Scan for the cell matching the given text and deliver its (X, Y) coordinate at center. 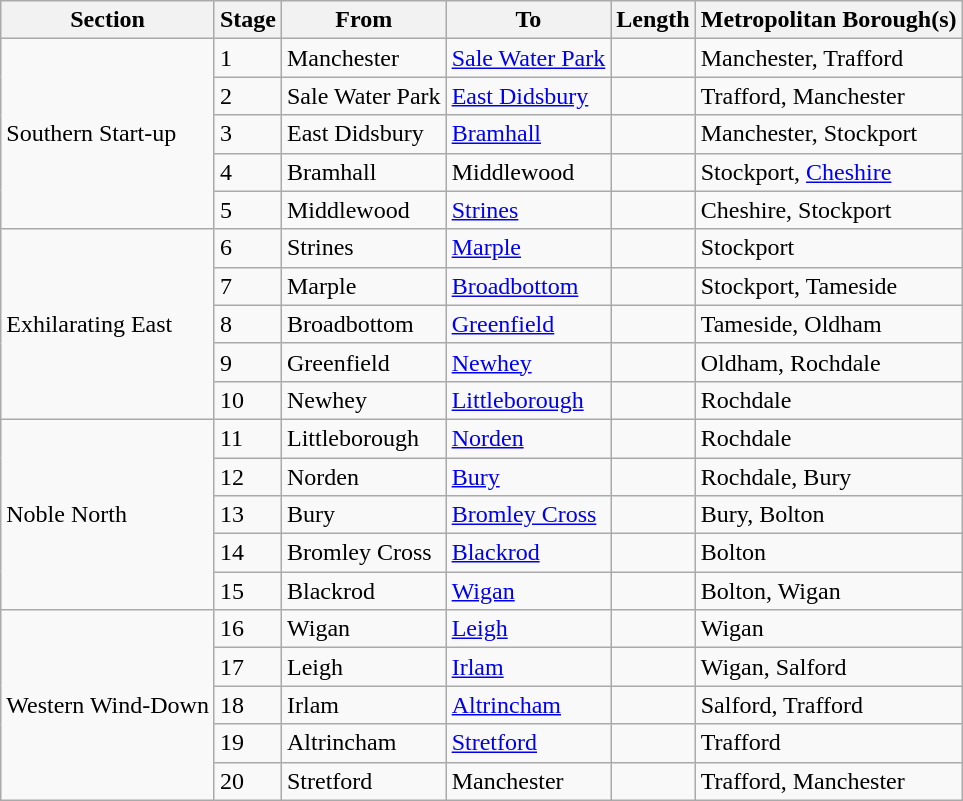
Stockport, Tameside (828, 286)
7 (248, 286)
1 (248, 58)
10 (248, 400)
15 (248, 591)
Western Wind-Down (108, 705)
11 (248, 438)
2 (248, 96)
Salford, Trafford (828, 705)
3 (248, 134)
Noble North (108, 514)
Exhilarating East (108, 324)
5 (248, 210)
Oldham, Rochdale (828, 362)
Southern Start-up (108, 134)
Section (108, 20)
9 (248, 362)
Stage (248, 20)
Manchester, Trafford (828, 58)
Manchester, Stockport (828, 134)
4 (248, 172)
13 (248, 515)
Stockport (828, 248)
Bolton, Wigan (828, 591)
Bolton (828, 553)
Bury, Bolton (828, 515)
18 (248, 705)
Cheshire, Stockport (828, 210)
8 (248, 324)
Length (653, 20)
14 (248, 553)
19 (248, 743)
16 (248, 629)
Metropolitan Borough(s) (828, 20)
From (364, 20)
Wigan, Salford (828, 667)
Trafford (828, 743)
20 (248, 781)
Rochdale, Bury (828, 477)
To (528, 20)
12 (248, 477)
Tameside, Oldham (828, 324)
6 (248, 248)
Stockport, Cheshire (828, 172)
17 (248, 667)
